Provide the (x, y) coordinate of the cell's center where the given text is located.  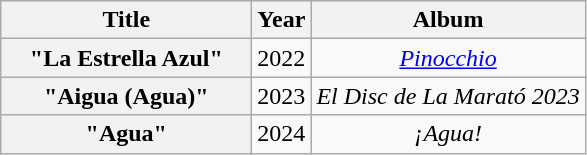
Album (448, 20)
2023 (282, 96)
"La Estrella Azul" (126, 58)
Title (126, 20)
Year (282, 20)
"Agua" (126, 134)
2024 (282, 134)
"Aigua (Agua)" (126, 96)
¡Agua! (448, 134)
2022 (282, 58)
El Disc de La Marató 2023 (448, 96)
Pinocchio (448, 58)
